From the cell containing the given text, extract its center point as (X, Y) coordinate. 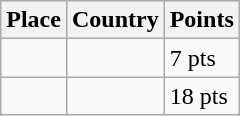
7 pts (202, 58)
Place (34, 20)
Country (115, 20)
18 pts (202, 96)
Points (202, 20)
